Scan for the cell matching the given text and deliver its (X, Y) coordinate at center. 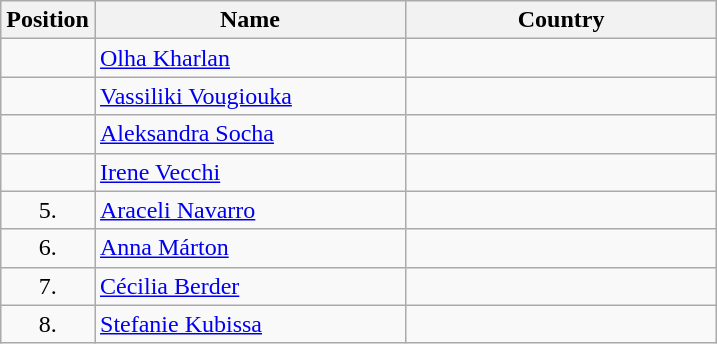
7. (48, 286)
6. (48, 248)
Cécilia Berder (250, 286)
5. (48, 210)
Stefanie Kubissa (250, 324)
Aleksandra Socha (250, 134)
Position (48, 20)
Araceli Navarro (250, 210)
Anna Márton (250, 248)
Irene Vecchi (250, 172)
Olha Kharlan (250, 58)
Vassiliki Vougiouka (250, 96)
Name (250, 20)
Country (562, 20)
8. (48, 324)
